Determine the [X, Y] coordinate at the center of the cell enclosing the given text.  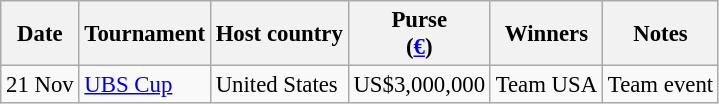
Winners [546, 34]
Team USA [546, 85]
Host country [279, 34]
Date [40, 34]
Purse(€) [419, 34]
Team event [661, 85]
21 Nov [40, 85]
Notes [661, 34]
United States [279, 85]
UBS Cup [144, 85]
Tournament [144, 34]
US$3,000,000 [419, 85]
